Provide the (x, y) coordinate of the cell's center where the given text is located.  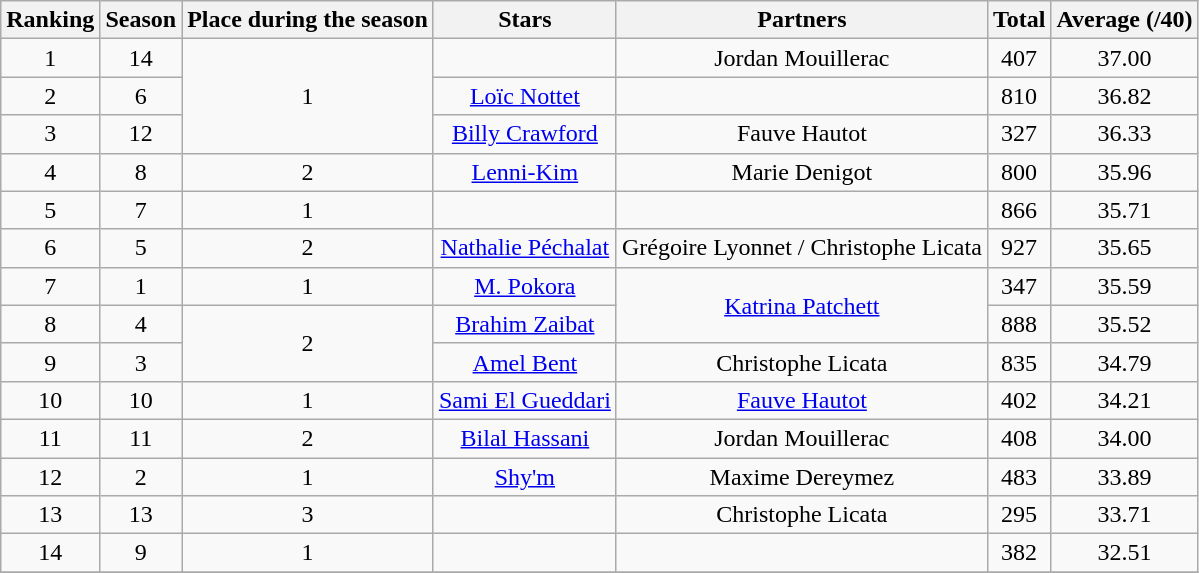
Nathalie Péchalat (524, 248)
Shy'm (524, 477)
Partners (802, 20)
35.96 (1124, 172)
35.59 (1124, 286)
Lenni-Kim (524, 172)
Grégoire Lyonnet / Christophe Licata (802, 248)
Maxime Dereymez (802, 477)
Bilal Hassani (524, 438)
34.21 (1124, 400)
Sami El Gueddari (524, 400)
Season (141, 20)
34.79 (1124, 362)
888 (1019, 324)
810 (1019, 96)
347 (1019, 286)
Amel Bent (524, 362)
35.52 (1124, 324)
37.00 (1124, 58)
33.71 (1124, 515)
32.51 (1124, 553)
295 (1019, 515)
408 (1019, 438)
Brahim Zaibat (524, 324)
800 (1019, 172)
36.82 (1124, 96)
36.33 (1124, 134)
M. Pokora (524, 286)
835 (1019, 362)
Loïc Nottet (524, 96)
34.00 (1124, 438)
382 (1019, 553)
Stars (524, 20)
407 (1019, 58)
483 (1019, 477)
327 (1019, 134)
402 (1019, 400)
Place during the season (308, 20)
33.89 (1124, 477)
Billy Crawford (524, 134)
Katrina Patchett (802, 305)
35.65 (1124, 248)
927 (1019, 248)
Marie Denigot (802, 172)
35.71 (1124, 210)
866 (1019, 210)
Average (/40) (1124, 20)
Total (1019, 20)
Ranking (50, 20)
